Search for the cell housing the specified text and yield its [X, Y] center coordinate. 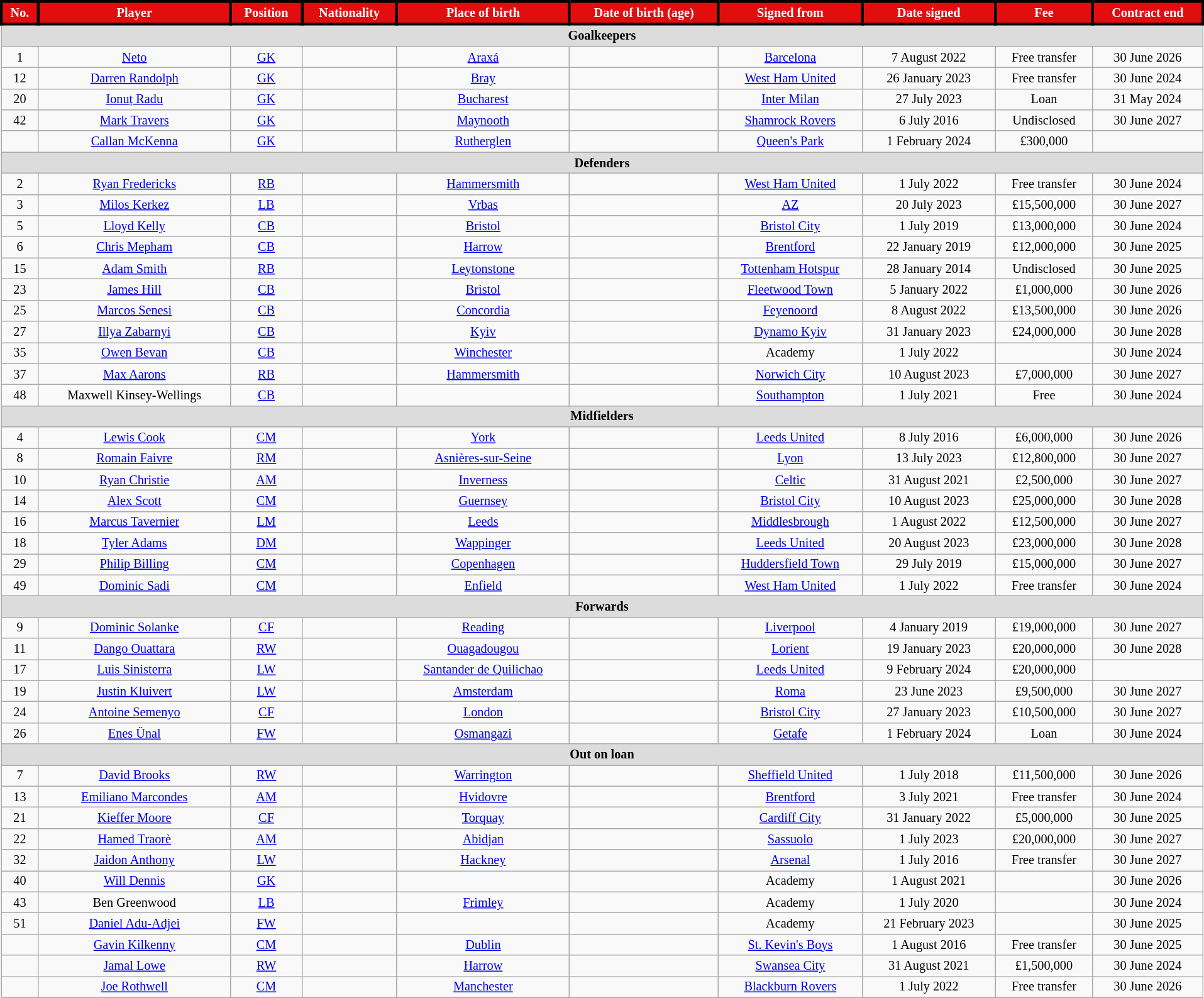
Ryan Fredericks [135, 184]
David Brooks [135, 775]
Warrington [483, 775]
Shamrock Rovers [790, 120]
£23,000,000 [1044, 543]
26 [19, 733]
6 [19, 247]
Celtic [790, 480]
Contract end [1148, 13]
Defenders [602, 163]
24 [19, 712]
4 January 2019 [929, 628]
Free [1044, 395]
Mark Travers [135, 120]
£12,800,000 [1044, 458]
13 [19, 797]
£9,500,000 [1044, 691]
Joe Rothwell [135, 987]
Ryan Christie [135, 480]
Bucharest [483, 99]
RM [267, 458]
32 [19, 860]
Leeds [483, 522]
Dublin [483, 945]
Norwich City [790, 374]
20 [19, 99]
Lorient [790, 649]
Philip Billing [135, 564]
27 July 2023 [929, 99]
1 July 2018 [929, 775]
Reading [483, 628]
Ionuț Radu [135, 99]
9 [19, 628]
1 July 2019 [929, 226]
Gavin Kilkenny [135, 945]
37 [19, 374]
14 [19, 501]
35 [19, 353]
£10,500,000 [1044, 712]
18 [19, 543]
28 January 2014 [929, 269]
Kyiv [483, 331]
Illya Zabarnyi [135, 331]
29 July 2019 [929, 564]
£25,000,000 [1044, 501]
Lewis Cook [135, 437]
Midfielders [602, 416]
Manchester [483, 987]
10 [19, 480]
Dominic Solanke [135, 628]
Hamed Traorè [135, 839]
42 [19, 120]
1 August 2016 [929, 945]
16 [19, 522]
31 May 2024 [1148, 99]
Jamal Lowe [135, 966]
Sassuolo [790, 839]
Antoine Semenyo [135, 712]
Torquay [483, 818]
23 June 2023 [929, 691]
20 August 2023 [929, 543]
Frimley [483, 902]
Southampton [790, 395]
£15,000,000 [1044, 564]
Dango Ouattara [135, 649]
Date signed [929, 13]
Araxá [483, 57]
7 August 2022 [929, 57]
21 [19, 818]
£12,000,000 [1044, 247]
No. [19, 13]
Swansea City [790, 966]
27 January 2023 [929, 712]
Wappinger [483, 543]
£7,000,000 [1044, 374]
£6,000,000 [1044, 437]
22 January 2019 [929, 247]
31 January 2023 [929, 331]
£24,000,000 [1044, 331]
Asnières-sur-Seine [483, 458]
49 [19, 585]
Forwards [602, 606]
Abidjan [483, 839]
Nationality [350, 13]
AZ [790, 205]
Tottenham Hotspur [790, 269]
26 January 2023 [929, 78]
8 July 2016 [929, 437]
Will Dennis [135, 881]
Goalkeepers [602, 35]
£1,000,000 [1044, 289]
Callan McKenna [135, 141]
Place of birth [483, 13]
Milos Kerkez [135, 205]
Dominic Sadi [135, 585]
Marcos Senesi [135, 311]
Amsterdam [483, 691]
Bray [483, 78]
Player [135, 13]
4 [19, 437]
£13,500,000 [1044, 311]
25 [19, 311]
Huddersfield Town [790, 564]
1 July 2020 [929, 902]
Arsenal [790, 860]
Getafe [790, 733]
1 August 2022 [929, 522]
Guernsey [483, 501]
Enfield [483, 585]
Osmangazi [483, 733]
Maynooth [483, 120]
Queen's Park [790, 141]
Alex Scott [135, 501]
Position [267, 13]
Vrbas [483, 205]
Neto [135, 57]
Feyenoord [790, 311]
51 [19, 923]
Concordia [483, 311]
Chris Mepham [135, 247]
23 [19, 289]
27 [19, 331]
James Hill [135, 289]
2 [19, 184]
Emiliano Marcondes [135, 797]
£5,000,000 [1044, 818]
Kieffer Moore [135, 818]
Lyon [790, 458]
£12,500,000 [1044, 522]
£300,000 [1044, 141]
17 [19, 670]
29 [19, 564]
7 [19, 775]
Owen Bevan [135, 353]
Tyler Adams [135, 543]
Rutherglen [483, 141]
Blackburn Rovers [790, 987]
Jaidon Anthony [135, 860]
9 February 2024 [929, 670]
1 [19, 57]
£2,500,000 [1044, 480]
22 [19, 839]
£19,000,000 [1044, 628]
Inverness [483, 480]
8 [19, 458]
Hackney [483, 860]
Darren Randolph [135, 78]
Enes Ünal [135, 733]
Ouagadougou [483, 649]
Daniel Adu-Adjei [135, 923]
Max Aarons [135, 374]
Lloyd Kelly [135, 226]
Copenhagen [483, 564]
40 [19, 881]
20 July 2023 [929, 205]
13 July 2023 [929, 458]
Leytonstone [483, 269]
Inter Milan [790, 99]
Ben Greenwood [135, 902]
London [483, 712]
Adam Smith [135, 269]
12 [19, 78]
Romain Faivre [135, 458]
Hvidovre [483, 797]
1 July 2016 [929, 860]
Liverpool [790, 628]
Out on loan [602, 755]
Maxwell Kinsey-Wellings [135, 395]
Santander de Quilichao [483, 670]
Barcelona [790, 57]
3 July 2021 [929, 797]
43 [19, 902]
Fleetwood Town [790, 289]
48 [19, 395]
Cardiff City [790, 818]
LM [267, 522]
£13,000,000 [1044, 226]
£1,500,000 [1044, 966]
York [483, 437]
Winchester [483, 353]
Dynamo Kyiv [790, 331]
Sheffield United [790, 775]
St. Kevin's Boys [790, 945]
Middlesbrough [790, 522]
31 January 2022 [929, 818]
1 July 2021 [929, 395]
21 February 2023 [929, 923]
19 January 2023 [929, 649]
11 [19, 649]
£11,500,000 [1044, 775]
Fee [1044, 13]
15 [19, 269]
Luis Sinisterra [135, 670]
Marcus Tavernier [135, 522]
Justin Kluivert [135, 691]
Date of birth (age) [644, 13]
1 July 2023 [929, 839]
6 July 2016 [929, 120]
8 August 2022 [929, 311]
Signed from [790, 13]
£15,500,000 [1044, 205]
5 January 2022 [929, 289]
1 August 2021 [929, 881]
DM [267, 543]
19 [19, 691]
3 [19, 205]
Roma [790, 691]
5 [19, 226]
